Provide the [X, Y] coordinate of the cell's center where the given text is located.  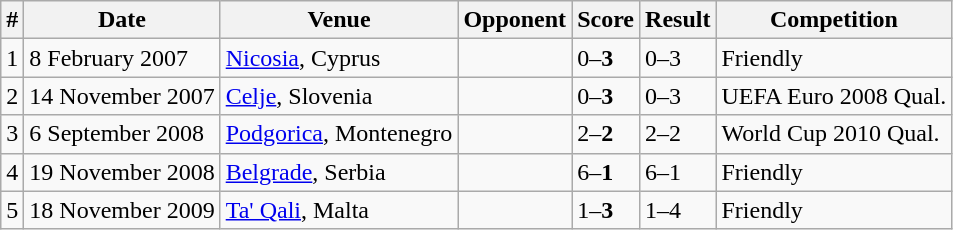
Score [606, 20]
1–3 [606, 210]
UEFA Euro 2008 Qual. [834, 96]
18 November 2009 [122, 210]
Belgrade, Serbia [339, 172]
# [12, 20]
4 [12, 172]
1 [12, 58]
Result [678, 20]
Competition [834, 20]
Venue [339, 20]
19 November 2008 [122, 172]
World Cup 2010 Qual. [834, 134]
Nicosia, Cyprus [339, 58]
1–4 [678, 210]
14 November 2007 [122, 96]
Podgorica, Montenegro [339, 134]
6 September 2008 [122, 134]
2 [12, 96]
Celje, Slovenia [339, 96]
Opponent [515, 20]
Ta' Qali, Malta [339, 210]
Date [122, 20]
5 [12, 210]
3 [12, 134]
8 February 2007 [122, 58]
